Find where the given text appears and provide that cell's center as [X, Y] coordinate. 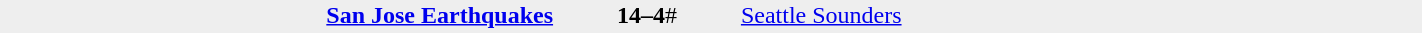
14–4# [648, 15]
Seattle Sounders [910, 15]
San Jose Earthquakes [384, 15]
